Extract the (X, Y) coordinate from the center of the cell holding the provided text.  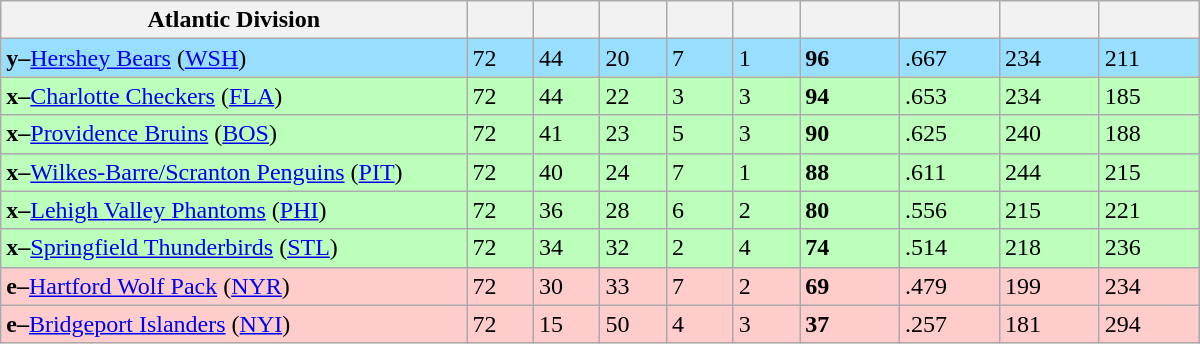
36 (566, 210)
244 (1049, 172)
96 (850, 58)
33 (634, 286)
x–Wilkes-Barre/Scranton Penguins (PIT) (234, 172)
.556 (950, 210)
.257 (950, 324)
5 (700, 134)
94 (850, 96)
28 (634, 210)
294 (1149, 324)
74 (850, 248)
80 (850, 210)
23 (634, 134)
88 (850, 172)
37 (850, 324)
24 (634, 172)
218 (1049, 248)
221 (1149, 210)
e–Bridgeport Islanders (NYI) (234, 324)
.611 (950, 172)
x–Charlotte Checkers (FLA) (234, 96)
.653 (950, 96)
69 (850, 286)
22 (634, 96)
30 (566, 286)
181 (1049, 324)
40 (566, 172)
185 (1149, 96)
x–Providence Bruins (BOS) (234, 134)
15 (566, 324)
.667 (950, 58)
x–Springfield Thunderbirds (STL) (234, 248)
.625 (950, 134)
240 (1049, 134)
236 (1149, 248)
20 (634, 58)
34 (566, 248)
6 (700, 210)
.514 (950, 248)
.479 (950, 286)
211 (1149, 58)
x–Lehigh Valley Phantoms (PHI) (234, 210)
50 (634, 324)
y–Hershey Bears (WSH) (234, 58)
e–Hartford Wolf Pack (NYR) (234, 286)
90 (850, 134)
41 (566, 134)
188 (1149, 134)
199 (1049, 286)
32 (634, 248)
Atlantic Division (234, 20)
